Return the [x, y] coordinate for the center point of the cell that contains the specified text.  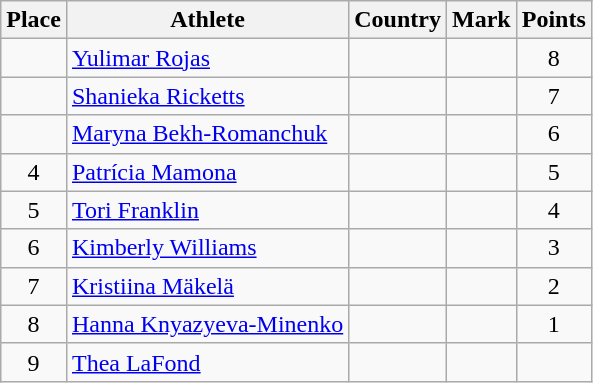
Kimberly Williams [207, 248]
Tori Franklin [207, 210]
3 [554, 248]
Athlete [207, 20]
Mark [481, 20]
Thea LaFond [207, 362]
1 [554, 324]
2 [554, 286]
Patrícia Mamona [207, 172]
Hanna Knyazyeva-Minenko [207, 324]
Shanieka Ricketts [207, 96]
Country [398, 20]
Maryna Bekh-Romanchuk [207, 134]
Place [34, 20]
Kristiina Mäkelä [207, 286]
Points [554, 20]
Yulimar Rojas [207, 58]
9 [34, 362]
